Return the (x, y) coordinate for the center point of the cell that contains the specified text.  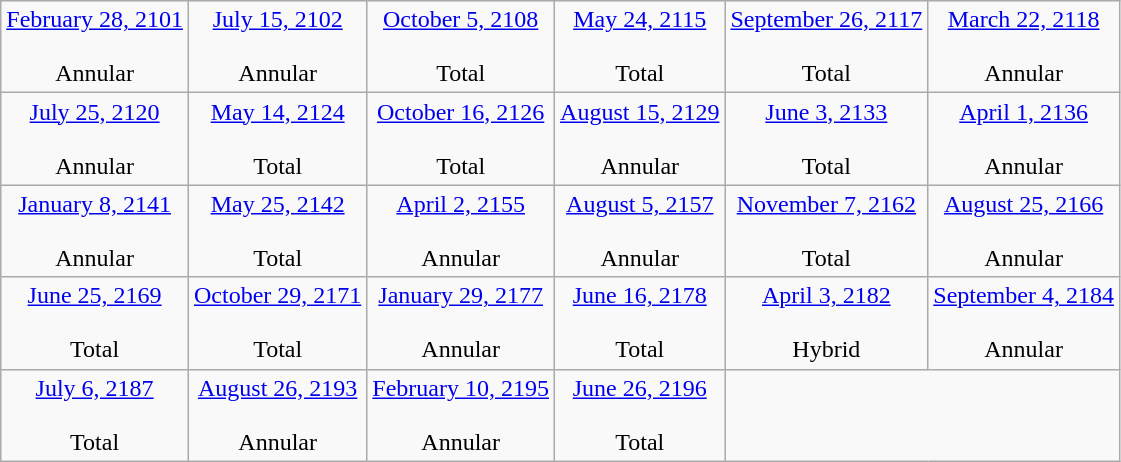
June 25, 2169Total (95, 323)
July 15, 2102Annular (277, 47)
February 10, 2195Annular (461, 415)
June 16, 2178Total (640, 323)
October 29, 2171Total (277, 323)
August 5, 2157Annular (640, 231)
September 26, 2117Total (826, 47)
April 2, 2155Annular (461, 231)
July 25, 2120Annular (95, 139)
January 8, 2141Annular (95, 231)
May 14, 2124Total (277, 139)
January 29, 2177Annular (461, 323)
October 16, 2126Total (461, 139)
September 4, 2184Annular (1024, 323)
June 26, 2196Total (640, 415)
May 24, 2115Total (640, 47)
July 6, 2187Total (95, 415)
August 15, 2129Annular (640, 139)
April 1, 2136Annular (1024, 139)
November 7, 2162Total (826, 231)
August 25, 2166Annular (1024, 231)
May 25, 2142Total (277, 231)
March 22, 2118Annular (1024, 47)
April 3, 2182Hybrid (826, 323)
August 26, 2193Annular (277, 415)
June 3, 2133Total (826, 139)
October 5, 2108Total (461, 47)
February 28, 2101Annular (95, 47)
